Find where the given text appears and provide that cell's center as [x, y] coordinate. 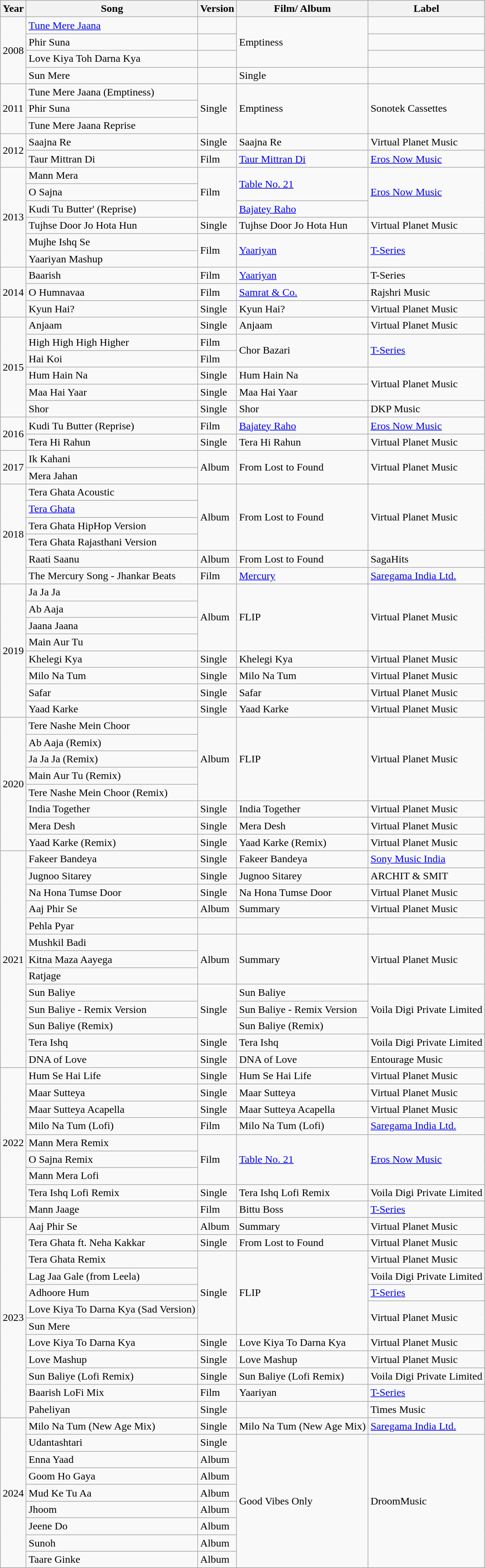
2011 [13, 109]
2015 [13, 367]
2022 [13, 1143]
2023 [13, 1318]
2017 [13, 467]
Tera Ghata ft. Neha Kakkar [112, 1242]
2016 [13, 434]
Goom Ho Gaya [112, 1476]
Samrat & Co. [303, 292]
2019 [13, 651]
The Mercury Song - Jhankar Beats [112, 576]
Tere Nashe Mein Choor [112, 726]
Tera Ghata [112, 509]
Main Aur Tu (Remix) [112, 776]
Version [218, 9]
Sunoh [112, 1543]
Tera Ghata HipHop Version [112, 526]
Enna Yaad [112, 1459]
Udantashtari [112, 1443]
Times Music [426, 1409]
Mann Mera [112, 175]
Ja Ja Ja (Remix) [112, 759]
Mujhe Ishq Se [112, 242]
Jaana Jaana [112, 626]
2018 [13, 534]
Ik Kahani [112, 459]
Paheliyan [112, 1409]
Ratjage [112, 976]
Love Kiya Toh Darna Kya [112, 59]
SagaHits [426, 559]
Ab Aaja [112, 609]
High High High Higher [112, 342]
Baarish LoFi Mix [112, 1393]
2024 [13, 1493]
2008 [13, 50]
O Humnavaa [112, 292]
Hai Koi [112, 359]
Raati Saanu [112, 559]
Tera Ghata Acoustic [112, 492]
Mann Jaage [112, 1209]
Mud Ke Tu Aa [112, 1493]
Good Vibes Only [303, 1501]
Tune Mere Jaana Reprise [112, 125]
Year [13, 9]
Baarish [112, 276]
Pehla Pyar [112, 926]
Tera Ghata Rajasthani Version [112, 542]
Tera Ghata Remix [112, 1259]
O Sajna [112, 192]
Mushkil Badi [112, 942]
Love Kiya To Darna Kya (Sad Version) [112, 1310]
ARCHIT & SMIT [426, 876]
Kitna Maza Aayega [112, 959]
Jhoom [112, 1509]
Lag Jaa Gale (from Leela) [112, 1276]
DKP Music [426, 409]
Tune Mere Jaana (Emptiness) [112, 92]
Tune Mere Jaana [112, 25]
Entourage Music [426, 1059]
Adhoore Hum [112, 1293]
Ja Ja Ja [112, 592]
Film/ Album [303, 9]
Main Aur Tu [112, 642]
Mann Mera Remix [112, 1143]
2014 [13, 292]
Label [426, 9]
Tere Nashe Mein Choor (Remix) [112, 793]
Chor Bazari [303, 350]
2013 [13, 217]
Mera Jahan [112, 475]
DroomMusic [426, 1501]
Yaariyan Mashup [112, 259]
Kudi Tu Butter' (Reprise) [112, 209]
O Sajna Remix [112, 1159]
2021 [13, 959]
Jeene Do [112, 1526]
Ab Aaja (Remix) [112, 743]
Sonotek Cassettes [426, 109]
Kudi Tu Butter (Reprise) [112, 425]
Sony Music India [426, 859]
Song [112, 9]
2020 [13, 784]
Mercury [303, 576]
Rajshri Music [426, 292]
Mann Mera Lofi [112, 1176]
Taare Ginke [112, 1560]
2012 [13, 150]
Bittu Boss [303, 1209]
